Determine the (X, Y) coordinate at the center of the cell enclosing the given text.  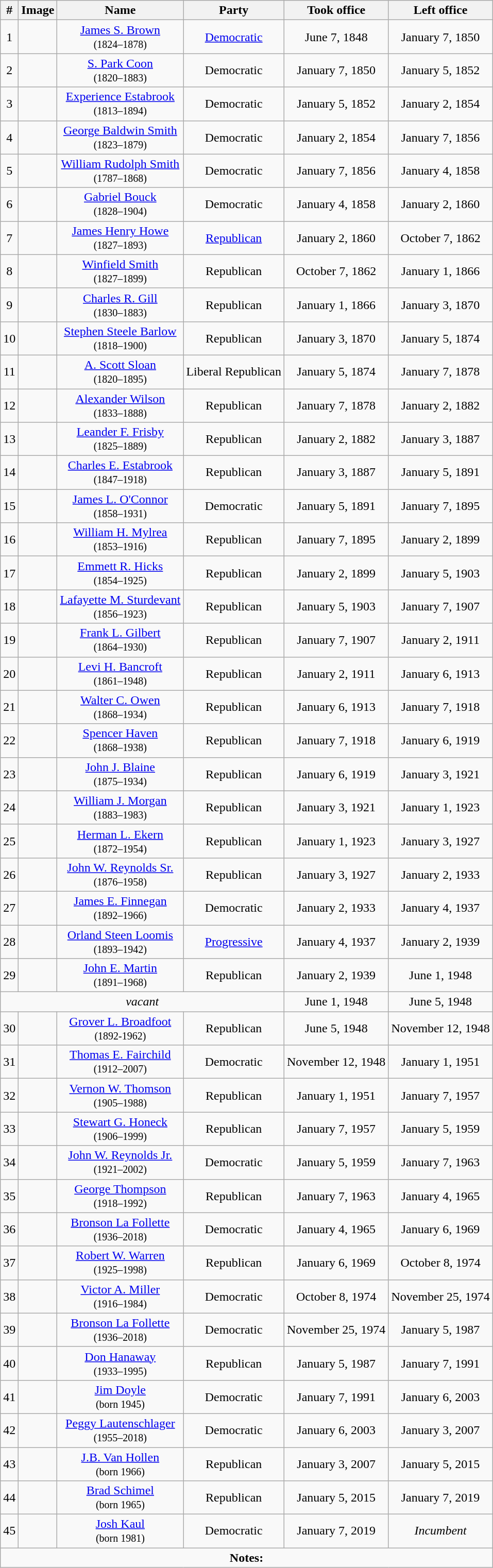
James L. O'Connor (1858–1931) (121, 506)
44 (9, 1498)
George Baldwin Smith (1823–1879) (121, 137)
Leander F. Frisby (1825–1889) (121, 439)
26 (9, 875)
14 (9, 473)
Left office (440, 10)
45 (9, 1531)
Peggy Lautenschlager (1955–2018) (121, 1430)
31 (9, 1062)
21 (9, 707)
29 (9, 976)
Vernon W. Thomson (1905–1988) (121, 1095)
Image (38, 10)
38 (9, 1296)
20 (9, 674)
June 7, 1848 (336, 37)
Winfield Smith (1827–1899) (121, 271)
Jim Doyle (born 1945) (121, 1397)
Party (234, 10)
Alexander Wilson (1833–1888) (121, 405)
16 (9, 540)
James Henry Howe (1827–1893) (121, 238)
George Thompson (1918–1992) (121, 1196)
William H. Mylrea (1853–1916) (121, 540)
41 (9, 1397)
3 (9, 104)
Walter C. Owen (1868–1934) (121, 707)
35 (9, 1196)
40 (9, 1363)
Liberal Republican (234, 372)
42 (9, 1430)
2 (9, 70)
1 (9, 37)
Robert W. Warren (1925–1998) (121, 1263)
Thomas E. Fairchild (1912–2007) (121, 1062)
Herman L. Ekern (1872–1954) (121, 841)
Don Hanaway (1933–1995) (121, 1363)
William J. Morgan (1883–1983) (121, 808)
William Rudolph Smith (1787–1868) (121, 171)
Took office (336, 10)
John W. Reynolds Jr. (1921–2002) (121, 1162)
James S. Brown (1824–1878) (121, 37)
30 (9, 1028)
John J. Blaine (1875–1934) (121, 774)
28 (9, 942)
John W. Reynolds Sr. (1876–1958) (121, 875)
Charles E. Estabrook (1847–1918) (121, 473)
Experience Estabrook (1813–1894) (121, 104)
43 (9, 1464)
Spencer Haven (1868–1938) (121, 741)
John E. Martin (1891–1968) (121, 976)
Progressive (234, 942)
Name (121, 10)
25 (9, 841)
Levi H. Bancroft (1861–1948) (121, 674)
Emmett R. Hicks (1854–1925) (121, 573)
Orland Steen Loomis (1893–1942) (121, 942)
12 (9, 405)
37 (9, 1263)
17 (9, 573)
8 (9, 271)
11 (9, 372)
4 (9, 137)
24 (9, 808)
9 (9, 305)
James E. Finnegan (1892–1966) (121, 908)
23 (9, 774)
Lafayette M. Sturdevant (1856–1923) (121, 607)
Stewart G. Honeck (1906–1999) (121, 1129)
Incumbent (440, 1531)
A. Scott Sloan (1820–1895) (121, 372)
27 (9, 908)
# (9, 10)
Charles R. Gill (1830–1883) (121, 305)
6 (9, 204)
J.B. Van Hollen (born 1966) (121, 1464)
33 (9, 1129)
vacant (142, 1002)
Victor A. Miller (1916–1984) (121, 1296)
34 (9, 1162)
Frank L. Gilbert (1864–1930) (121, 640)
15 (9, 506)
Brad Schimel (born 1965) (121, 1498)
39 (9, 1330)
Gabriel Bouck (1828–1904) (121, 204)
Josh Kaul (born 1981) (121, 1531)
S. Park Coon (1820–1883) (121, 70)
32 (9, 1095)
18 (9, 607)
36 (9, 1229)
22 (9, 741)
7 (9, 238)
19 (9, 640)
13 (9, 439)
Stephen Steele Barlow (1818–1900) (121, 338)
Notes: (246, 1558)
5 (9, 171)
10 (9, 338)
Grover L. Broadfoot (1892-1962) (121, 1028)
